Search for the cell housing the specified text and yield its (x, y) center coordinate. 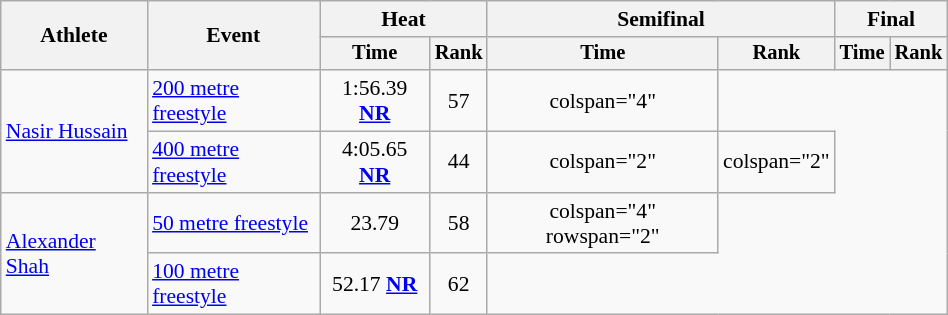
58 (459, 224)
colspan="4" (602, 100)
4:05.65 NR (375, 162)
Final (892, 19)
200 metre freestyle (233, 100)
100 metre freestyle (233, 284)
400 metre freestyle (233, 162)
Event (233, 36)
50 metre freestyle (233, 224)
Semifinal (660, 19)
Alexander Shah (74, 254)
Athlete (74, 36)
Nasir Hussain (74, 131)
Heat (404, 19)
colspan="4" rowspan="2" (602, 224)
52.17 NR (375, 284)
44 (459, 162)
1:56.39 NR (375, 100)
62 (459, 284)
23.79 (375, 224)
57 (459, 100)
